From the cell containing the given text, extract its center point as [x, y] coordinate. 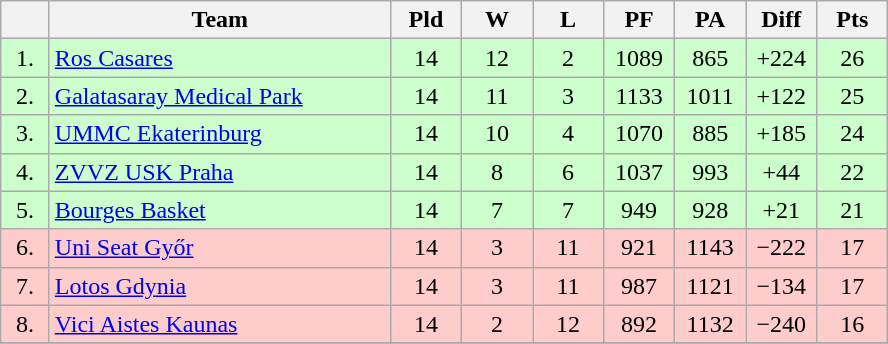
3. [26, 134]
6 [568, 172]
Lotos Gdynia [220, 286]
4 [568, 134]
7. [26, 286]
Ros Casares [220, 58]
6. [26, 248]
928 [710, 210]
865 [710, 58]
1089 [640, 58]
8 [496, 172]
16 [852, 324]
1011 [710, 96]
W [496, 20]
1121 [710, 286]
+21 [782, 210]
+122 [782, 96]
1. [26, 58]
+44 [782, 172]
+224 [782, 58]
PA [710, 20]
−240 [782, 324]
Pld [426, 20]
26 [852, 58]
987 [640, 286]
UMMC Ekaterinburg [220, 134]
885 [710, 134]
Pts [852, 20]
1133 [640, 96]
949 [640, 210]
2. [26, 96]
Uni Seat Győr [220, 248]
21 [852, 210]
1132 [710, 324]
921 [640, 248]
10 [496, 134]
25 [852, 96]
−222 [782, 248]
+185 [782, 134]
993 [710, 172]
Team [220, 20]
ZVVZ USK Praha [220, 172]
5. [26, 210]
PF [640, 20]
22 [852, 172]
Bourges Basket [220, 210]
4. [26, 172]
L [568, 20]
8. [26, 324]
Diff [782, 20]
1037 [640, 172]
24 [852, 134]
Galatasaray Medical Park [220, 96]
892 [640, 324]
1143 [710, 248]
Vici Aistes Kaunas [220, 324]
−134 [782, 286]
1070 [640, 134]
